Detect which cell encompasses the target text, then output its (X, Y) center coordinate. 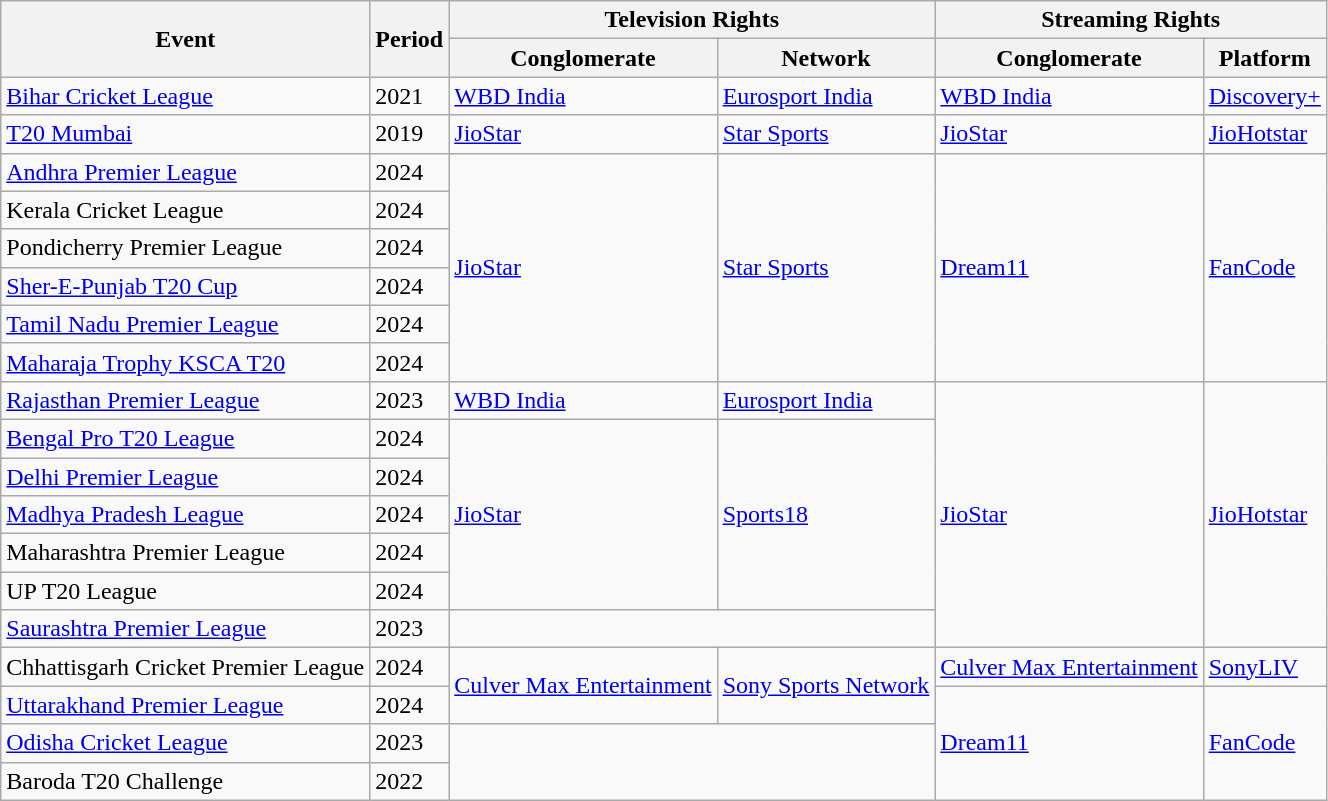
Television Rights (692, 20)
Delhi Premier League (186, 477)
Odisha Cricket League (186, 743)
Sony Sports Network (826, 686)
Madhya Pradesh League (186, 515)
Period (410, 39)
2019 (410, 134)
2021 (410, 96)
Bengal Pro T20 League (186, 438)
Uttarakhand Premier League (186, 705)
Chhattisgarh Cricket Premier League (186, 667)
SonyLIV (1264, 667)
Maharashtra Premier League (186, 553)
Sports18 (826, 514)
Tamil Nadu Premier League (186, 324)
Network (826, 58)
2022 (410, 781)
Baroda T20 Challenge (186, 781)
Platform (1264, 58)
T20 Mumbai (186, 134)
Event (186, 39)
Maharaja Trophy KSCA T20 (186, 362)
Discovery+ (1264, 96)
Saurashtra Premier League (186, 629)
Streaming Rights (1131, 20)
Rajasthan Premier League (186, 400)
Bihar Cricket League (186, 96)
Andhra Premier League (186, 172)
Sher-E-Punjab T20 Cup (186, 286)
Pondicherry Premier League (186, 248)
Kerala Cricket League (186, 210)
UP T20 League (186, 591)
